For the text-containing cell, return its midpoint in (X, Y) coordinate format. 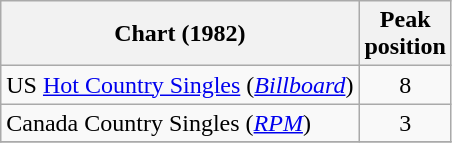
Canada Country Singles (RPM) (180, 123)
Peakposition (405, 34)
US Hot Country Singles (Billboard) (180, 85)
3 (405, 123)
8 (405, 85)
Chart (1982) (180, 34)
